Detect which cell encompasses the target text, then output its [X, Y] center coordinate. 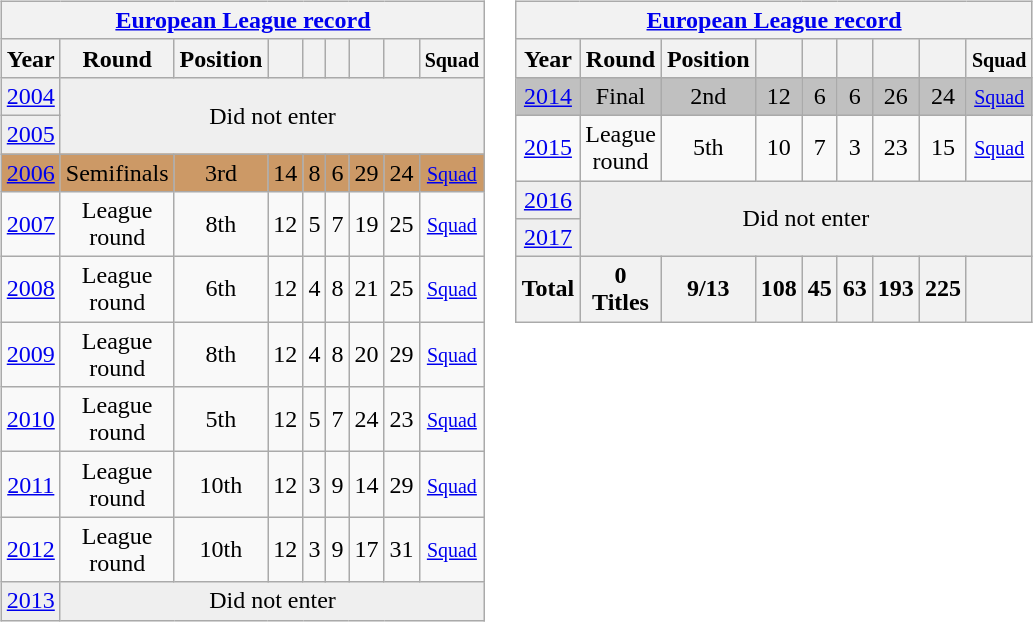
Final [621, 96]
20 [366, 354]
2012 [30, 550]
0 Titles [621, 290]
9/13 [708, 290]
2017 [548, 238]
Total [548, 290]
26 [896, 96]
Semifinals [117, 173]
2005 [30, 134]
10 [778, 148]
15 [942, 148]
17 [366, 550]
3rd [221, 173]
2010 [30, 420]
193 [896, 290]
63 [854, 290]
2008 [30, 290]
31 [402, 550]
2011 [30, 484]
45 [820, 290]
2004 [30, 96]
2013 [30, 601]
2006 [30, 173]
2015 [548, 148]
6th [221, 290]
21 [366, 290]
2nd [708, 96]
225 [942, 290]
19 [366, 224]
108 [778, 290]
2014 [548, 96]
2009 [30, 354]
2007 [30, 224]
2016 [548, 199]
